Identify which cell holds the provided text, then report its (x, y) central coordinate. 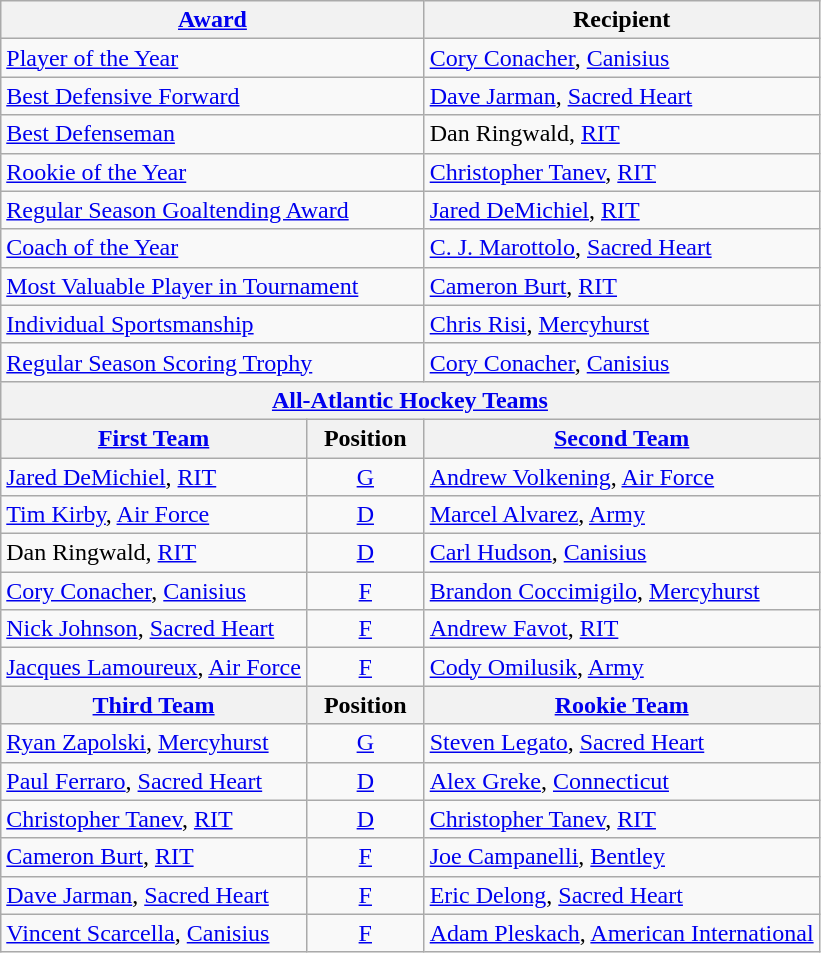
Adam Pleskach, American International (622, 933)
Recipient (622, 20)
Paul Ferraro, Sacred Heart (154, 781)
Joe Campanelli, Bentley (622, 857)
C. J. Marottolo, Sacred Heart (622, 248)
First Team (154, 438)
Award (212, 20)
Best Defensive Forward (212, 96)
Carl Hudson, Canisius (622, 553)
Ryan Zapolski, Mercyhurst (154, 743)
Player of the Year (212, 58)
Andrew Favot, RIT (622, 629)
Chris Risi, Mercyhurst (622, 324)
Jacques Lamoureux, Air Force (154, 667)
All-Atlantic Hockey Teams (410, 400)
Most Valuable Player in Tournament (212, 286)
Third Team (154, 705)
Vincent Scarcella, Canisius (154, 933)
Rookie of the Year (212, 172)
Brandon Coccimigilo, Mercyhurst (622, 591)
Regular Season Scoring Trophy (212, 362)
Second Team (622, 438)
Rookie Team (622, 705)
Individual Sportsmanship (212, 324)
Coach of the Year (212, 248)
Steven Legato, Sacred Heart (622, 743)
Eric Delong, Sacred Heart (622, 895)
Tim Kirby, Air Force (154, 515)
Andrew Volkening, Air Force (622, 477)
Cody Omilusik, Army (622, 667)
Regular Season Goaltending Award (212, 210)
Alex Greke, Connecticut (622, 781)
Best Defenseman (212, 134)
Nick Johnson, Sacred Heart (154, 629)
Marcel Alvarez, Army (622, 515)
